Output the (x, y) coordinate of the center of the cell containing the given text.  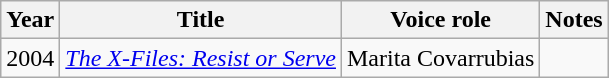
Year (30, 20)
Notes (574, 20)
Voice role (440, 20)
Marita Covarrubias (440, 58)
2004 (30, 58)
The X-Files: Resist or Serve (201, 58)
Title (201, 20)
